Pinpoint the cell where the given text exists, returning its (x, y) midpoint coordinate. 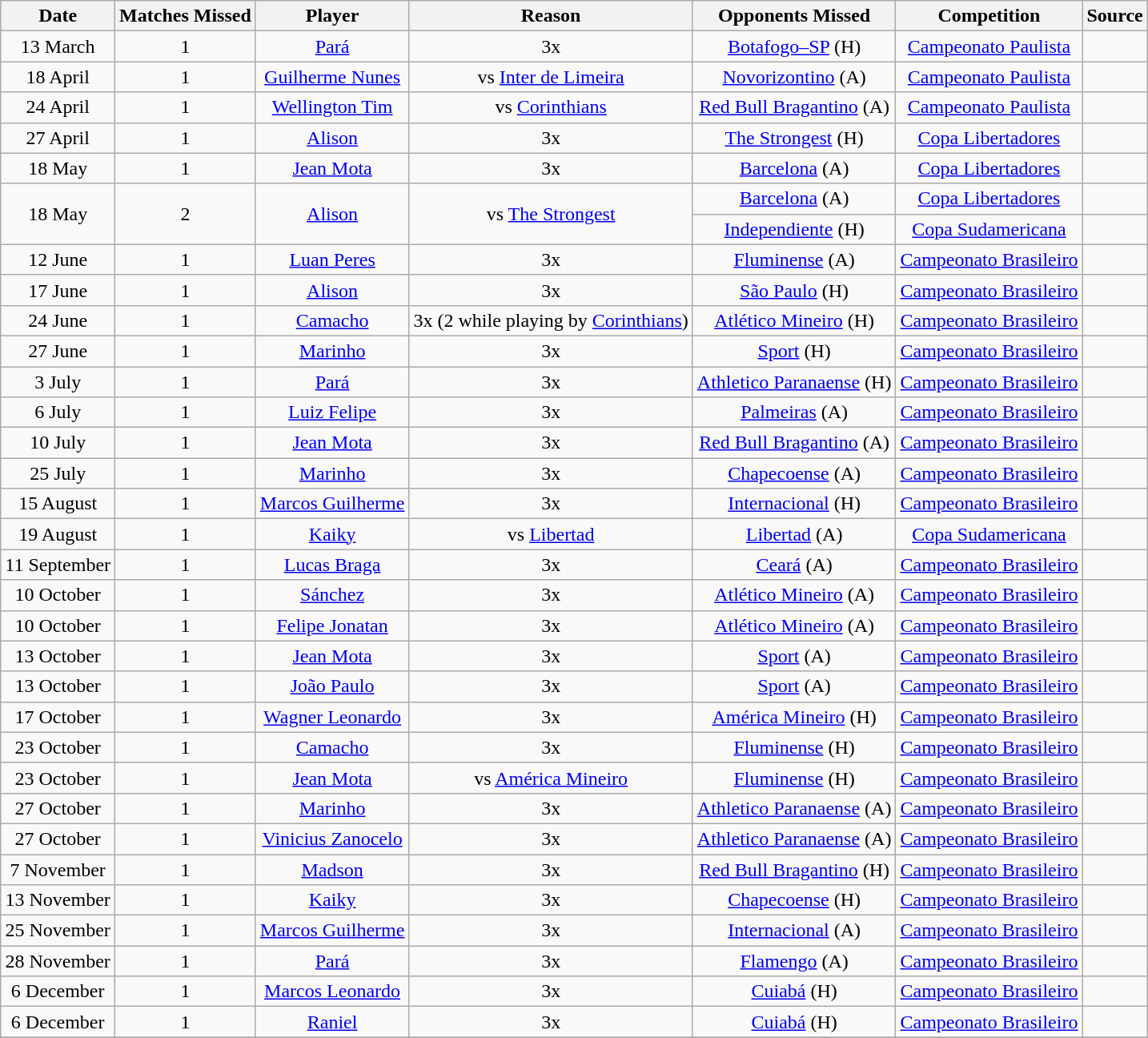
Ceará (A) (794, 565)
15 August (58, 504)
Luiz Felipe (332, 412)
28 November (58, 961)
12 June (58, 259)
vs Corinthians (551, 107)
Botafogo–SP (H) (794, 46)
Wellington Tim (332, 107)
3 July (58, 382)
19 August (58, 534)
6 July (58, 412)
24 April (58, 107)
11 September (58, 565)
América Mineiro (H) (794, 717)
Raniel (332, 1022)
Red Bull Bragantino (H) (794, 869)
The Strongest (H) (794, 138)
vs Inter de Limeira (551, 77)
Libertad (A) (794, 534)
Sánchez (332, 595)
vs The Strongest (551, 214)
Lucas Braga (332, 565)
vs Libertad (551, 534)
Reason (551, 16)
Chapecoense (H) (794, 900)
Chapecoense (A) (794, 473)
27 June (58, 351)
Competition (989, 16)
Flamengo (A) (794, 961)
Sport (H) (794, 351)
25 November (58, 931)
2 (186, 214)
Independiente (H) (794, 229)
São Paulo (H) (794, 290)
7 November (58, 869)
Palmeiras (A) (794, 412)
Wagner Leonardo (332, 717)
18 April (58, 77)
Vinicius Zanocelo (332, 839)
Athletico Paranaense (H) (794, 382)
27 April (58, 138)
3x (2 while playing by Corinthians) (551, 320)
25 July (58, 473)
24 June (58, 320)
Date (58, 16)
João Paulo (332, 686)
Felipe Jonatan (332, 626)
Player (332, 16)
Luan Peres (332, 259)
Fluminense (A) (794, 259)
vs América Mineiro (551, 778)
10 July (58, 443)
Novorizontino (A) (794, 77)
Source (1114, 16)
17 June (58, 290)
Internacional (H) (794, 504)
Internacional (A) (794, 931)
Atlético Mineiro (H) (794, 320)
Opponents Missed (794, 16)
Matches Missed (186, 16)
17 October (58, 717)
Guilherme Nunes (332, 77)
Madson (332, 869)
Marcos Leonardo (332, 992)
13 November (58, 900)
13 March (58, 46)
